From the cell containing the given text, extract its center point as [X, Y] coordinate. 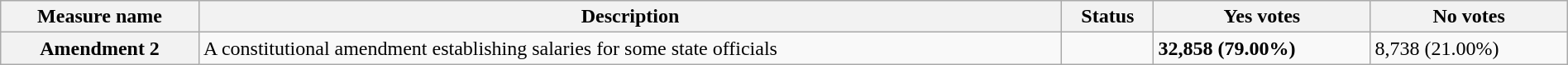
Description [630, 17]
No votes [1469, 17]
A constitutional amendment establishing salaries for some state officials [630, 48]
Measure name [100, 17]
Amendment 2 [100, 48]
Status [1108, 17]
32,858 (79.00%) [1262, 48]
Yes votes [1262, 17]
8,738 (21.00%) [1469, 48]
